Locate the cell with the specified text and output its [x, y] center coordinate. 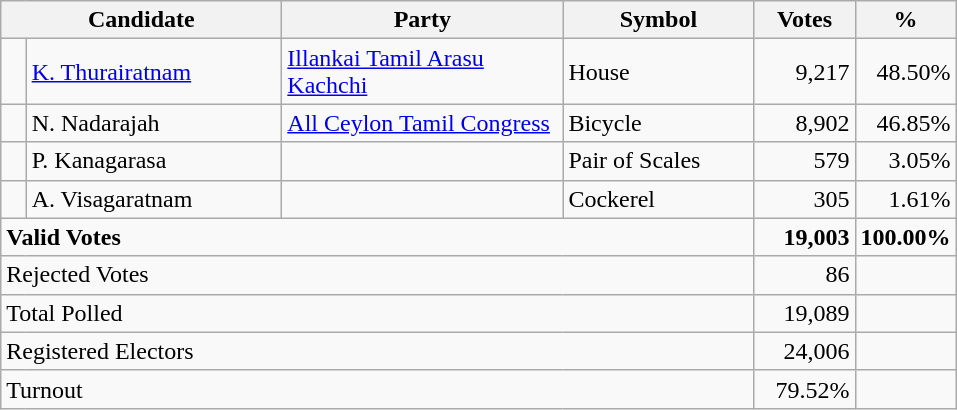
46.85% [906, 123]
Cockerel [658, 199]
24,006 [804, 351]
Total Polled [378, 313]
3.05% [906, 161]
8,902 [804, 123]
All Ceylon Tamil Congress [422, 123]
1.61% [906, 199]
Valid Votes [378, 237]
Pair of Scales [658, 161]
N. Nadarajah [154, 123]
Symbol [658, 20]
Party [422, 20]
305 [804, 199]
86 [804, 275]
100.00% [906, 237]
Votes [804, 20]
P. Kanagarasa [154, 161]
48.50% [906, 72]
9,217 [804, 72]
79.52% [804, 389]
Illankai Tamil Arasu Kachchi [422, 72]
579 [804, 161]
Turnout [378, 389]
Rejected Votes [378, 275]
House [658, 72]
Bicycle [658, 123]
19,003 [804, 237]
% [906, 20]
K. Thurairatnam [154, 72]
19,089 [804, 313]
Candidate [142, 20]
A. Visagaratnam [154, 199]
Registered Electors [378, 351]
